Output the [X, Y] coordinate of the center of the cell containing the given text.  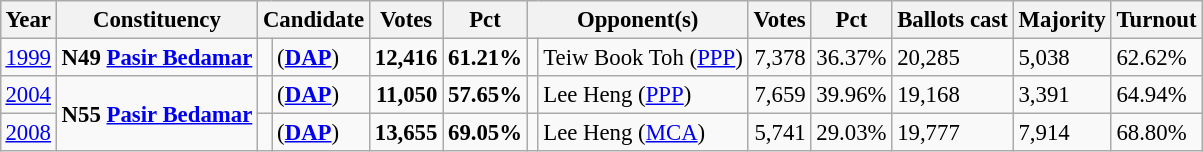
29.03% [852, 133]
7,659 [780, 95]
3,391 [1062, 95]
13,655 [406, 133]
2008 [28, 133]
Year [28, 20]
Lee Heng (MCA) [643, 133]
11,050 [406, 95]
5,038 [1062, 57]
69.05% [486, 133]
2004 [28, 95]
62.62% [1156, 57]
Constituency [156, 20]
68.80% [1156, 133]
N49 Pasir Bedamar [156, 57]
Opponent(s) [638, 20]
1999 [28, 57]
Teiw Book Toh (PPP) [643, 57]
Candidate [314, 20]
Turnout [1156, 20]
19,777 [952, 133]
64.94% [1156, 95]
57.65% [486, 95]
12,416 [406, 57]
7,378 [780, 57]
7,914 [1062, 133]
Majority [1062, 20]
20,285 [952, 57]
61.21% [486, 57]
5,741 [780, 133]
36.37% [852, 57]
Ballots cast [952, 20]
19,168 [952, 95]
39.96% [852, 95]
Lee Heng (PPP) [643, 95]
N55 Pasir Bedamar [156, 114]
